Detect which cell encompasses the target text, then output its [X, Y] center coordinate. 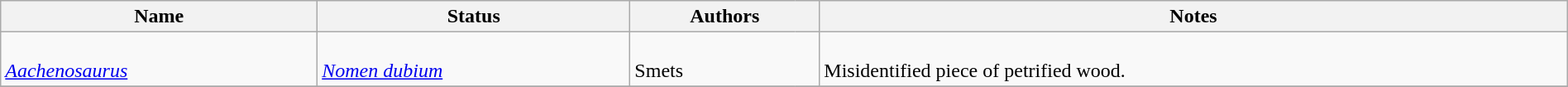
Misidentified piece of petrified wood. [1193, 60]
Smets [713, 60]
Name [159, 17]
Aachenosaurus [159, 60]
Authors [724, 17]
Nomen dubium [474, 60]
Notes [1193, 17]
Status [474, 17]
